Capture the cell that displays the provided text and extract its [x, y] central coordinate. 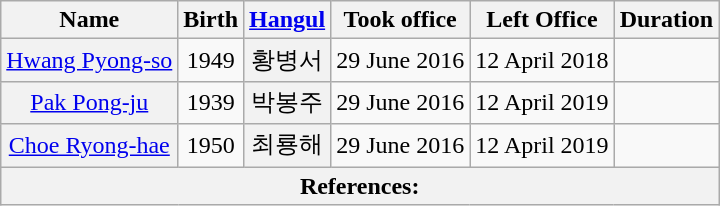
Took office [400, 20]
Left Office [542, 20]
Hangul [288, 20]
1939 [211, 102]
Hwang Pyong-so [90, 60]
12 April 2018 [542, 60]
박봉주 [288, 102]
최룡해 [288, 146]
Birth [211, 20]
Duration [666, 20]
References: [360, 185]
Choe Ryong-hae [90, 146]
황병서 [288, 60]
1950 [211, 146]
Name [90, 20]
Pak Pong-ju [90, 102]
1949 [211, 60]
